From the cell containing the given text, extract its center point as [x, y] coordinate. 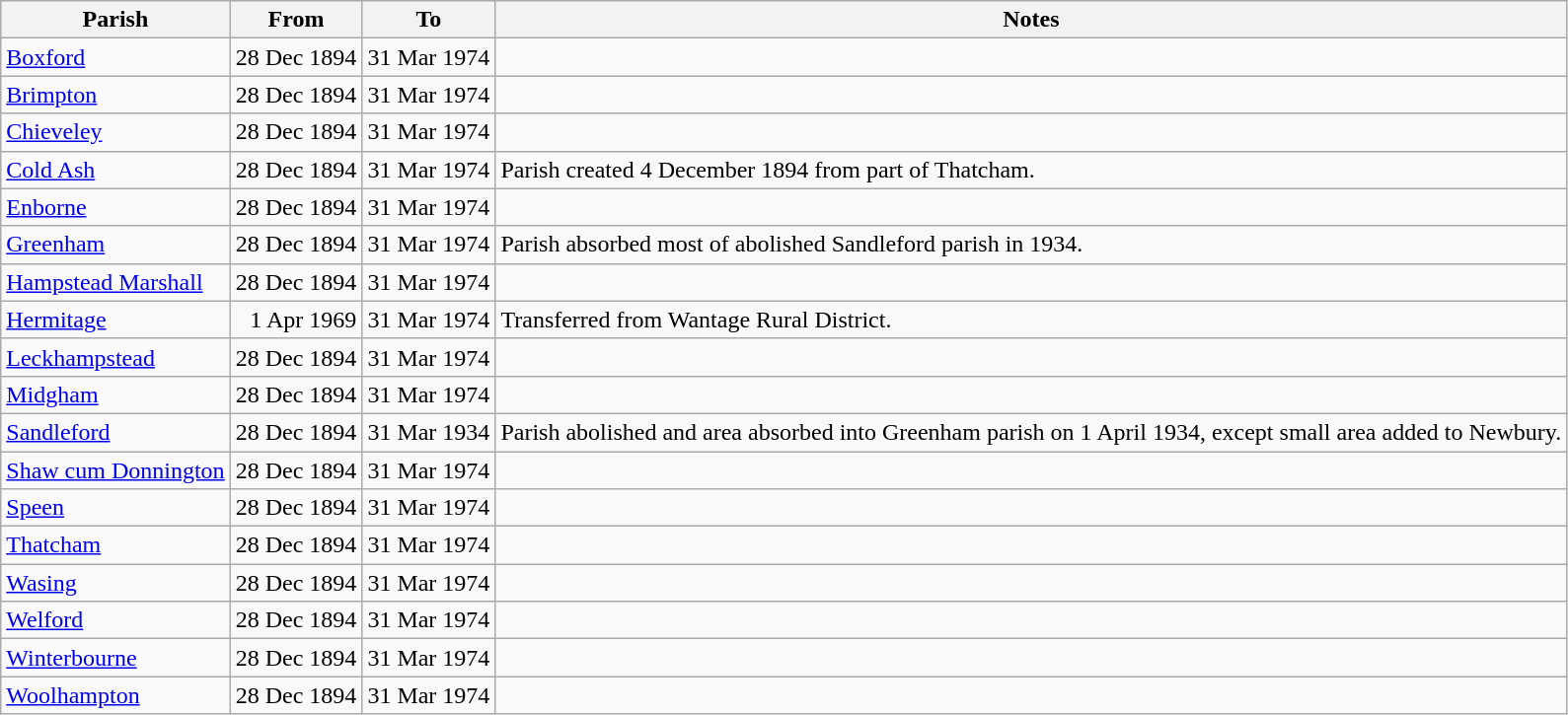
Brimpton [115, 95]
Woolhampton [115, 695]
Chieveley [115, 132]
Hermitage [115, 320]
From [296, 20]
1 Apr 1969 [296, 320]
To [428, 20]
Boxford [115, 57]
Wasing [115, 583]
Hampstead Marshall [115, 282]
Parish created 4 December 1894 from part of Thatcham. [1031, 170]
Parish absorbed most of abolished Sandleford parish in 1934. [1031, 245]
Parish [115, 20]
Transferred from Wantage Rural District. [1031, 320]
Notes [1031, 20]
Greenham [115, 245]
Parish abolished and area absorbed into Greenham parish on 1 April 1934, except small area added to Newbury. [1031, 432]
Enborne [115, 207]
Leckhampstead [115, 357]
Speen [115, 508]
Thatcham [115, 545]
Welford [115, 620]
Winterbourne [115, 658]
Cold Ash [115, 170]
Midgham [115, 394]
Shaw cum Donnington [115, 470]
31 Mar 1934 [428, 432]
Sandleford [115, 432]
